Pinpoint the cell where the given text exists, returning its (x, y) midpoint coordinate. 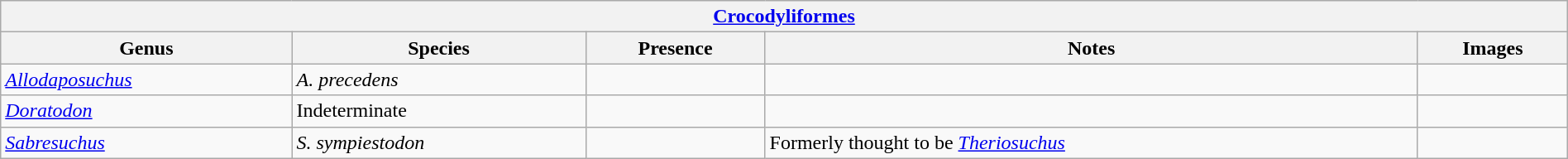
Doratodon (146, 111)
A. precedens (438, 79)
Genus (146, 48)
Notes (1092, 48)
Species (438, 48)
Crocodyliformes (784, 17)
Indeterminate (438, 111)
Presence (675, 48)
Formerly thought to be Theriosuchus (1092, 142)
Allodaposuchus (146, 79)
S. sympiestodon (438, 142)
Sabresuchus (146, 142)
Images (1492, 48)
